For the text-containing cell, return its midpoint in [x, y] coordinate format. 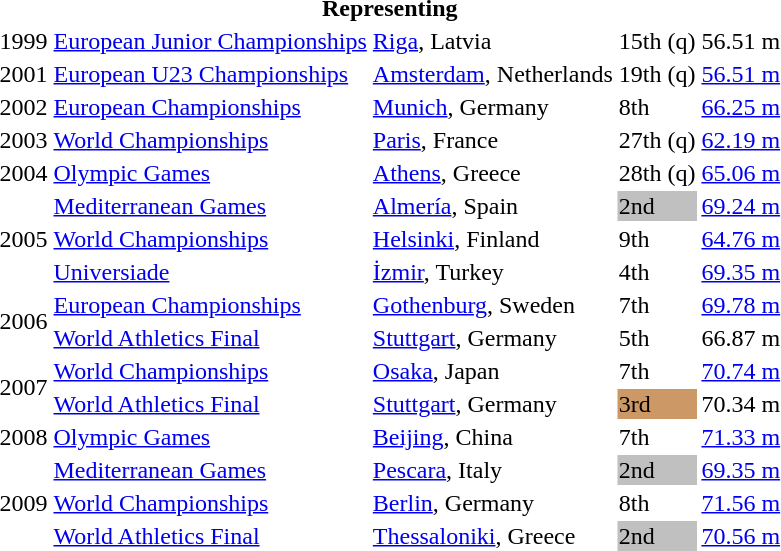
Berlin, Germany [492, 503]
Munich, Germany [492, 107]
Paris, France [492, 140]
Pescara, Italy [492, 470]
Gothenburg, Sweden [492, 305]
European Junior Championships [210, 41]
3rd [657, 404]
4th [657, 272]
İzmir, Turkey [492, 272]
19th (q) [657, 74]
27th (q) [657, 140]
European U23 Championships [210, 74]
Athens, Greece [492, 173]
15th (q) [657, 41]
28th (q) [657, 173]
5th [657, 338]
Universiade [210, 272]
Helsinki, Finland [492, 239]
Beijing, China [492, 437]
Osaka, Japan [492, 371]
9th [657, 239]
Thessaloniki, Greece [492, 536]
Riga, Latvia [492, 41]
Almería, Spain [492, 206]
Amsterdam, Netherlands [492, 74]
